Find where the given text appears and provide that cell's center as (x, y) coordinate. 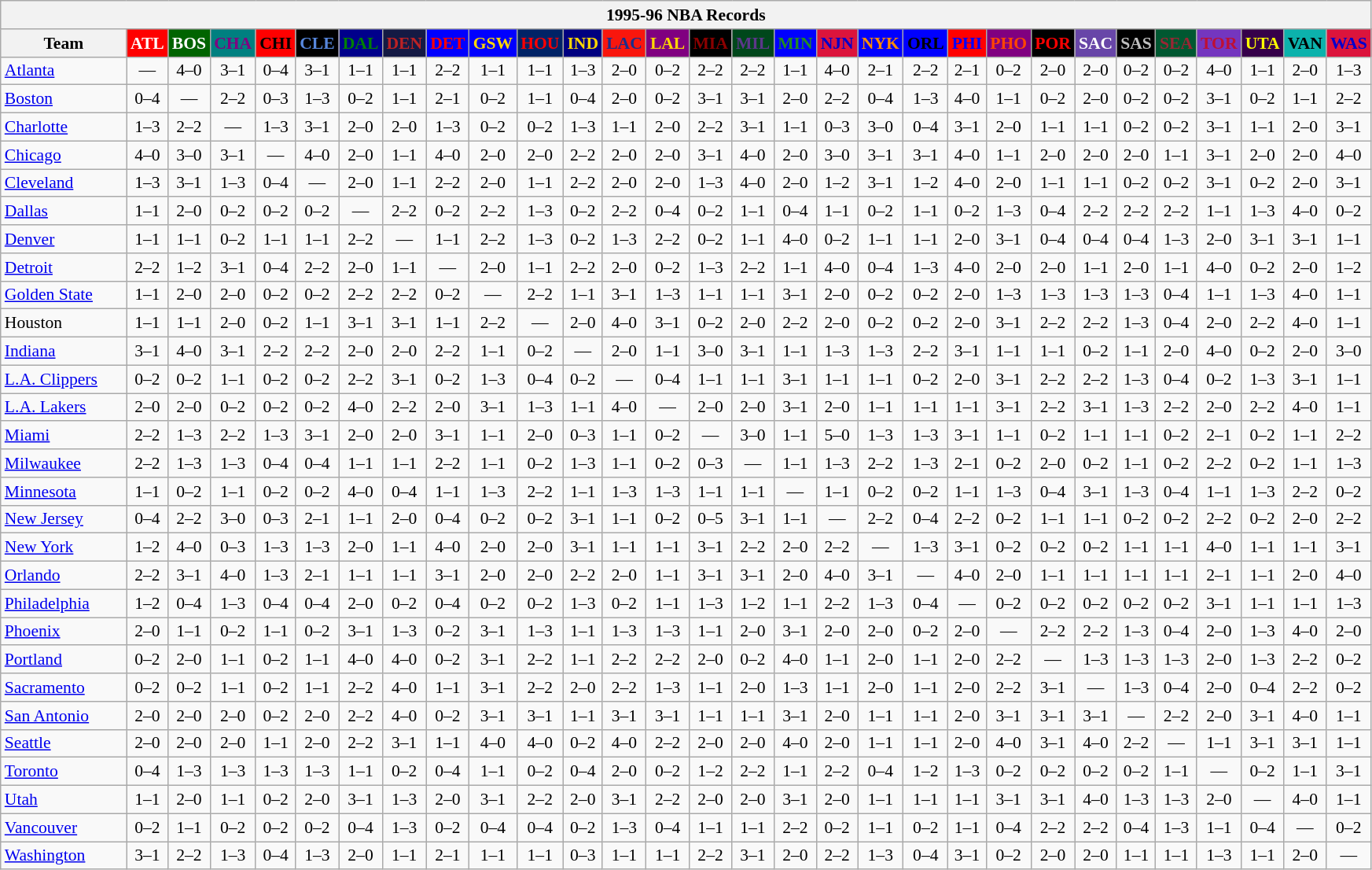
Milwaukee (64, 463)
Dallas (64, 212)
New York (64, 547)
5–0 (837, 436)
Atlanta (64, 71)
IND (583, 43)
Houston (64, 323)
NYK (881, 43)
Toronto (64, 772)
Utah (64, 800)
DET (448, 43)
TOR (1219, 43)
Portland (64, 660)
GSW (494, 43)
SAC (1096, 43)
CHI (275, 43)
ORL (926, 43)
Golden State (64, 295)
Boston (64, 99)
CHA (233, 43)
WAS (1349, 43)
Minnesota (64, 492)
LAC (624, 43)
Team (64, 43)
Vancouver (64, 828)
Philadelphia (64, 603)
UTA (1263, 43)
Phoenix (64, 632)
Sacramento (64, 688)
MIN (795, 43)
MIA (710, 43)
L.A. Clippers (64, 379)
SAS (1136, 43)
Orlando (64, 576)
PHI (967, 43)
SEA (1176, 43)
Chicago (64, 155)
BOS (189, 43)
1995-96 NBA Records (686, 15)
Miami (64, 436)
NJN (837, 43)
Denver (64, 239)
Cleveland (64, 183)
PHO (1008, 43)
HOU (539, 43)
VAN (1305, 43)
San Antonio (64, 716)
Indiana (64, 352)
ATL (148, 43)
Detroit (64, 267)
DEN (404, 43)
Washington (64, 856)
DAL (361, 43)
LAL (668, 43)
L.A. Lakers (64, 407)
0–5 (710, 519)
MIL (753, 43)
New Jersey (64, 519)
CLE (318, 43)
Seattle (64, 743)
Charlotte (64, 127)
POR (1053, 43)
